Return (X, Y) of the center of cell containing provided text 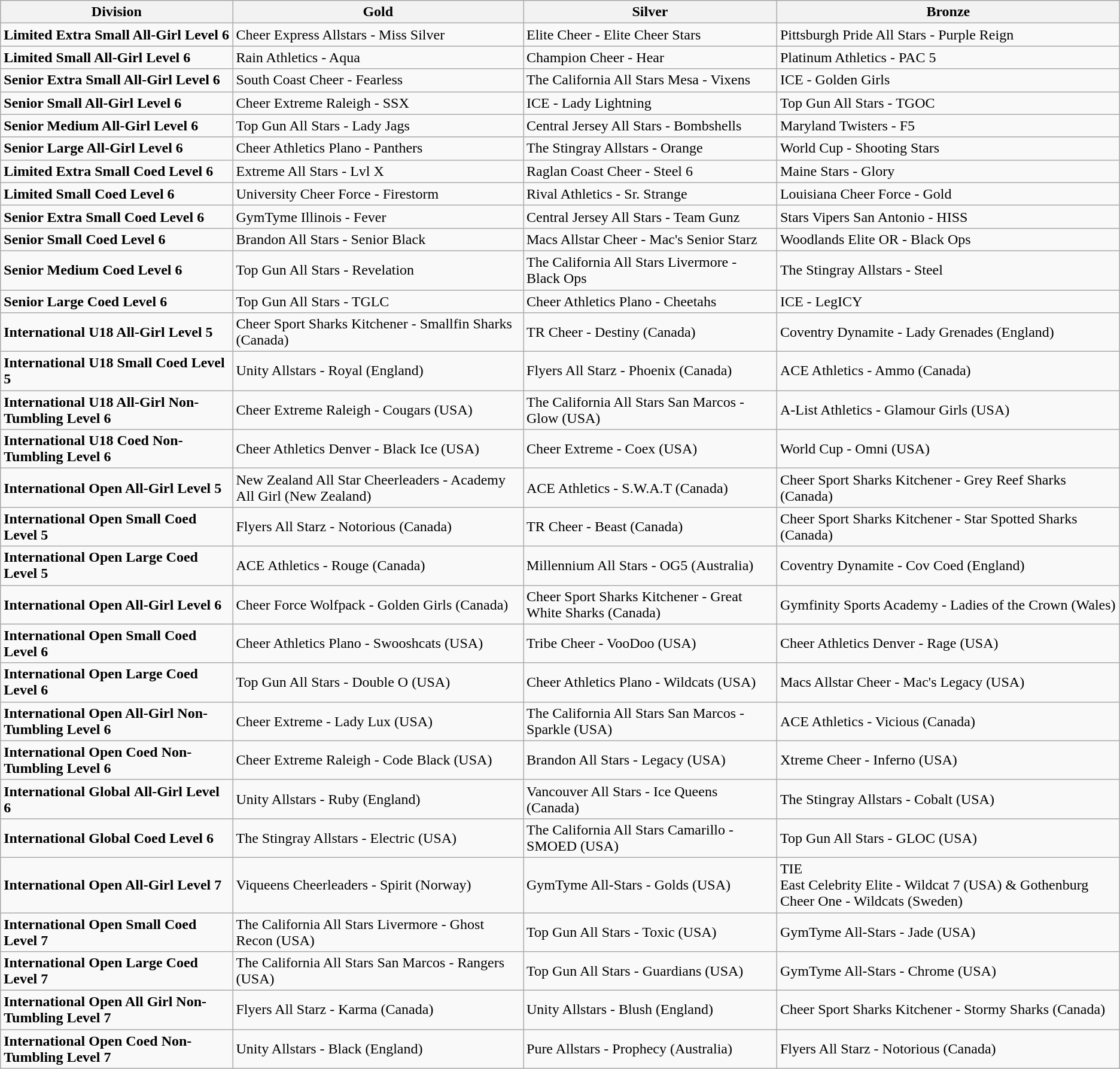
Senior Large All-Girl Level 6 (117, 148)
Cheer Sport Sharks Kitchener - Grey Reef Sharks (Canada) (948, 488)
International Open Coed Non-Tumbling Level 7 (117, 1049)
GymTyme All-Stars - Golds (USA) (650, 885)
Maryland Twisters - F5 (948, 126)
Cheer Sport Sharks Kitchener - Star Spotted Sharks (Canada) (948, 526)
TR Cheer - Beast (Canada) (650, 526)
ICE - Lady Lightning (650, 103)
Extreme All Stars - Lvl X (378, 171)
Cheer Sport Sharks Kitchener - Great White Sharks (Canada) (650, 604)
World Cup - Omni (USA) (948, 449)
International Open Large Coed Level 7 (117, 971)
The California All Stars Livermore - Black Ops (650, 270)
Coventry Dynamite - Cov Coed (England) (948, 566)
International U18 Small Coed Level 5 (117, 371)
Central Jersey All Stars - Bombshells (650, 126)
Raglan Coast Cheer - Steel 6 (650, 171)
World Cup - Shooting Stars (948, 148)
International Open Large Coed Level 5 (117, 566)
Cheer Sport Sharks Kitchener - Stormy Sharks (Canada) (948, 1010)
Pure Allstars - Prophecy (Australia) (650, 1049)
Macs Allstar Cheer - Mac's Senior Starz (650, 239)
Senior Extra Small All-Girl Level 6 (117, 80)
Cheer Express Allstars - Miss Silver (378, 35)
International Open All-Girl Non-Tumbling Level 6 (117, 721)
Elite Cheer - Elite Cheer Stars (650, 35)
Cheer Extreme - Lady Lux (USA) (378, 721)
Cheer Athletics Plano - Wildcats (USA) (650, 682)
Senior Medium Coed Level 6 (117, 270)
Pittsburgh Pride All Stars - Purple Reign (948, 35)
Cheer Athletics Denver - Black Ice (USA) (378, 449)
The California All Stars Camarillo - SMOED (USA) (650, 837)
Cheer Extreme Raleigh - Cougars (USA) (378, 410)
Senior Small Coed Level 6 (117, 239)
Coventry Dynamite - Lady Grenades (England) (948, 333)
International Open All-Girl Level 6 (117, 604)
New Zealand All Star Cheerleaders - Academy All Girl (New Zealand) (378, 488)
ICE - Golden Girls (948, 80)
GymTyme Illinois - Fever (378, 217)
Top Gun All Stars - Lady Jags (378, 126)
GymTyme All-Stars - Chrome (USA) (948, 971)
Unity Allstars - Ruby (England) (378, 799)
International Global All-Girl Level 6 (117, 799)
Top Gun All Stars - Guardians (USA) (650, 971)
Rain Athletics - Aqua (378, 57)
Brandon All Stars - Legacy (USA) (650, 760)
Unity Allstars - Black (England) (378, 1049)
International Open All-Girl Level 7 (117, 885)
A-List Athletics - Glamour Girls (USA) (948, 410)
Top Gun All Stars - TGLC (378, 301)
Cheer Athletics Plano - Cheetahs (650, 301)
Millennium All Stars - OG5 (Australia) (650, 566)
The California All Stars San Marcos - Rangers (USA) (378, 971)
The Stingray Allstars - Cobalt (USA) (948, 799)
Stars Vipers San Antonio - HISS (948, 217)
Woodlands Elite OR - Black Ops (948, 239)
Gold (378, 12)
International Global Coed Level 6 (117, 837)
International U18 All-Girl Level 5 (117, 333)
Rival Athletics - Sr. Strange (650, 194)
The Stingray Allstars - Orange (650, 148)
Bronze (948, 12)
Limited Small Coed Level 6 (117, 194)
Cheer Athletics Denver - Rage (USA) (948, 644)
Maine Stars - Glory (948, 171)
Limited Extra Small All-Girl Level 6 (117, 35)
Louisiana Cheer Force - Gold (948, 194)
ACE Athletics - Vicious (Canada) (948, 721)
International U18 Coed Non-Tumbling Level 6 (117, 449)
International Open Small Coed Level 7 (117, 932)
Senior Medium All-Girl Level 6 (117, 126)
Vancouver All Stars - Ice Queens (Canada) (650, 799)
Cheer Sport Sharks Kitchener - Smallfin Sharks (Canada) (378, 333)
ICE - LegICY (948, 301)
Gymfinity Sports Academy - Ladies of the Crown (Wales) (948, 604)
Senior Extra Small Coed Level 6 (117, 217)
The Stingray Allstars - Steel (948, 270)
Flyers All Starz - Karma (Canada) (378, 1010)
Limited Extra Small Coed Level 6 (117, 171)
TR Cheer - Destiny (Canada) (650, 333)
Limited Small All-Girl Level 6 (117, 57)
Division (117, 12)
International Open Small Coed Level 5 (117, 526)
The California All Stars San Marcos - Sparkle (USA) (650, 721)
Silver (650, 12)
Senior Small All-Girl Level 6 (117, 103)
Unity Allstars - Royal (England) (378, 371)
Xtreme Cheer - Inferno (USA) (948, 760)
Top Gun All Stars - GLOC (USA) (948, 837)
Cheer Athletics Plano - Panthers (378, 148)
Viqueens Cheerleaders - Spirit (Norway) (378, 885)
ACE Athletics - Ammo (Canada) (948, 371)
GymTyme All-Stars - Jade (USA) (948, 932)
The California All Stars Mesa - Vixens (650, 80)
Platinum Athletics - PAC 5 (948, 57)
Flyers All Starz - Phoenix (Canada) (650, 371)
International Open Large Coed Level 6 (117, 682)
Unity Allstars - Blush (England) (650, 1010)
International Open All-Girl Level 5 (117, 488)
ACE Athletics - S.W.A.T (Canada) (650, 488)
International Open Coed Non-Tumbling Level 6 (117, 760)
Cheer Extreme Raleigh - SSX (378, 103)
The California All Stars San Marcos - Glow (USA) (650, 410)
Top Gun All Stars - Double O (USA) (378, 682)
International Open Small Coed Level 6 (117, 644)
The California All Stars Livermore - Ghost Recon (USA) (378, 932)
Tribe Cheer - VooDoo (USA) (650, 644)
Macs Allstar Cheer - Mac's Legacy (USA) (948, 682)
Top Gun All Stars - Toxic (USA) (650, 932)
ACE Athletics - Rouge (Canada) (378, 566)
Champion Cheer - Hear (650, 57)
Top Gun All Stars - Revelation (378, 270)
Cheer Extreme Raleigh - Code Black (USA) (378, 760)
Cheer Athletics Plano - Swooshcats (USA) (378, 644)
TIEEast Celebrity Elite - Wildcat 7 (USA) & Gothenburg Cheer One - Wildcats (Sweden) (948, 885)
University Cheer Force - Firestorm (378, 194)
Top Gun All Stars - TGOC (948, 103)
Central Jersey All Stars - Team Gunz (650, 217)
South Coast Cheer - Fearless (378, 80)
International Open All Girl Non-Tumbling Level 7 (117, 1010)
The Stingray Allstars - Electric (USA) (378, 837)
Cheer Extreme - Coex (USA) (650, 449)
International U18 All-Girl Non-Tumbling Level 6 (117, 410)
Senior Large Coed Level 6 (117, 301)
Cheer Force Wolfpack - Golden Girls (Canada) (378, 604)
Brandon All Stars - Senior Black (378, 239)
